Pinpoint the cell where the given text exists, returning its [X, Y] midpoint coordinate. 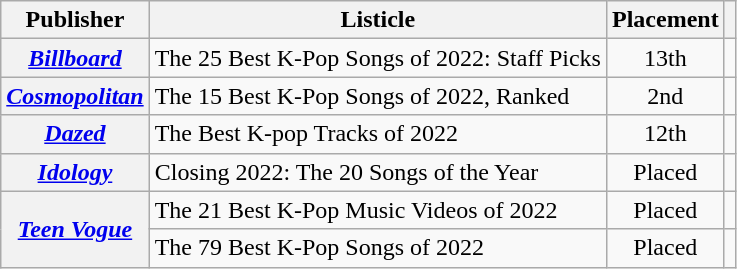
The 79 Best K-Pop Songs of 2022 [378, 248]
The 25 Best K-Pop Songs of 2022: Staff Picks [378, 58]
Publisher [75, 20]
Billboard [75, 58]
12th [665, 134]
Closing 2022: The 20 Songs of the Year [378, 172]
Idology [75, 172]
13th [665, 58]
2nd [665, 96]
The 21 Best K-Pop Music Videos of 2022 [378, 210]
Dazed [75, 134]
The Best K-pop Tracks of 2022 [378, 134]
Cosmopolitan [75, 96]
Placement [665, 20]
Teen Vogue [75, 229]
The 15 Best K-Pop Songs of 2022, Ranked [378, 96]
Listicle [378, 20]
